Detect which cell encompasses the target text, then output its (X, Y) center coordinate. 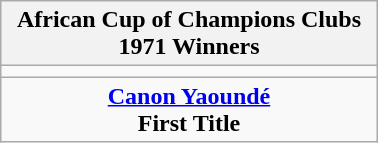
Canon YaoundéFirst Title (189, 110)
African Cup of Champions Clubs1971 Winners (189, 34)
